Find where the given text appears and provide that cell's center as (x, y) coordinate. 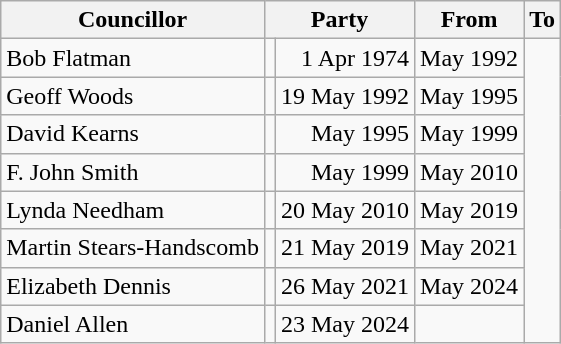
Geoff Woods (133, 96)
19 May 1992 (344, 96)
From (470, 20)
To (542, 20)
David Kearns (133, 134)
F. John Smith (133, 172)
Daniel Allen (133, 324)
May 2010 (470, 172)
20 May 2010 (344, 210)
May 2019 (470, 210)
21 May 2019 (344, 248)
Bob Flatman (133, 58)
23 May 2024 (344, 324)
Elizabeth Dennis (133, 286)
May 2021 (470, 248)
1 Apr 1974 (344, 58)
Lynda Needham (133, 210)
May 1992 (470, 58)
26 May 2021 (344, 286)
Councillor (133, 20)
Party (339, 20)
May 2024 (470, 286)
Martin Stears-Handscomb (133, 248)
